From the cell containing the given text, extract its center point as [X, Y] coordinate. 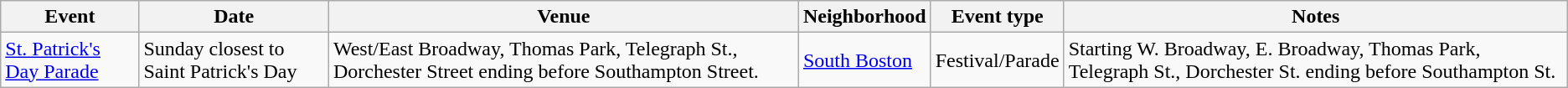
Event type [997, 17]
West/East Broadway, Thomas Park, Telegraph St., Dorchester Street ending before Southampton Street. [563, 60]
Festival/Parade [997, 60]
Notes [1315, 17]
Venue [563, 17]
Neighborhood [864, 17]
Starting W. Broadway, E. Broadway, Thomas Park, Telegraph St., Dorchester St. ending before Southampton St. [1315, 60]
Date [234, 17]
Sunday closest to Saint Patrick's Day [234, 60]
St. Patrick's Day Parade [70, 60]
South Boston [864, 60]
Event [70, 17]
